Provide the [x, y] coordinate of the cell's center where the given text is located.  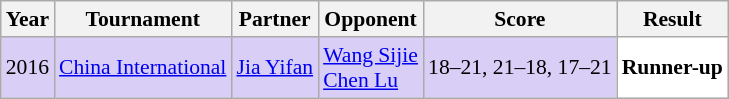
Runner-up [672, 68]
Wang Sijie Chen Lu [370, 68]
18–21, 21–18, 17–21 [520, 68]
Tournament [142, 19]
Result [672, 19]
Score [520, 19]
Opponent [370, 19]
Partner [274, 19]
Year [28, 19]
Jia Yifan [274, 68]
2016 [28, 68]
China International [142, 68]
